Provide the [x, y] coordinate of the cell's center where the given text is located.  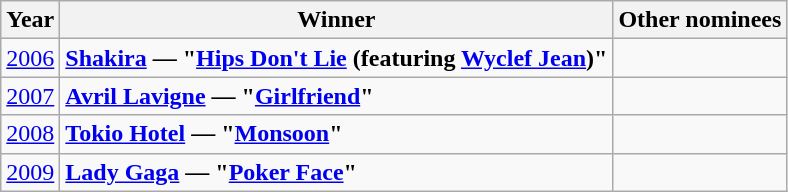
2006 [30, 58]
Winner [336, 20]
2009 [30, 172]
Other nominees [700, 20]
Tokio Hotel — "Monsoon" [336, 134]
2008 [30, 134]
2007 [30, 96]
Avril Lavigne — "Girlfriend" [336, 96]
Year [30, 20]
Lady Gaga — "Poker Face" [336, 172]
Shakira — "Hips Don't Lie (featuring Wyclef Jean)" [336, 58]
